Find where the given text appears and provide that cell's center as [X, Y] coordinate. 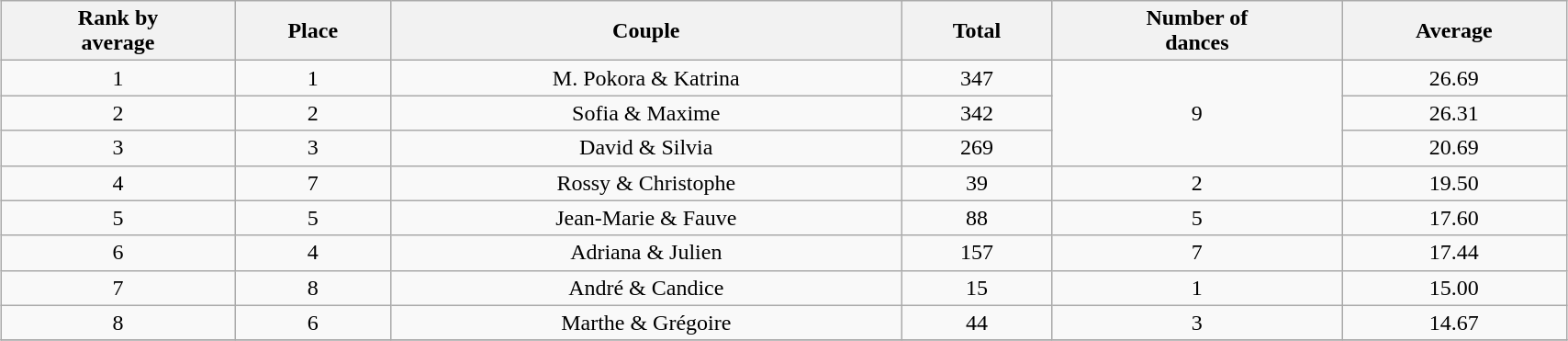
9 [1197, 113]
347 [977, 78]
Number of dances [1197, 31]
Total [977, 31]
Sofia & Maxime [646, 113]
Rossy & Christophe [646, 183]
20.69 [1454, 148]
David & Silvia [646, 148]
Adriana & Julien [646, 253]
Average [1454, 31]
157 [977, 253]
269 [977, 148]
14.67 [1454, 323]
Marthe & Grégoire [646, 323]
88 [977, 218]
44 [977, 323]
Rank by average [118, 31]
342 [977, 113]
19.50 [1454, 183]
André & Candice [646, 288]
17.60 [1454, 218]
26.31 [1454, 113]
Couple [646, 31]
Place [313, 31]
15 [977, 288]
17.44 [1454, 253]
Jean-Marie & Fauve [646, 218]
M. Pokora & Katrina [646, 78]
15.00 [1454, 288]
39 [977, 183]
26.69 [1454, 78]
